Output the [x, y] coordinate of the center of the cell containing the given text.  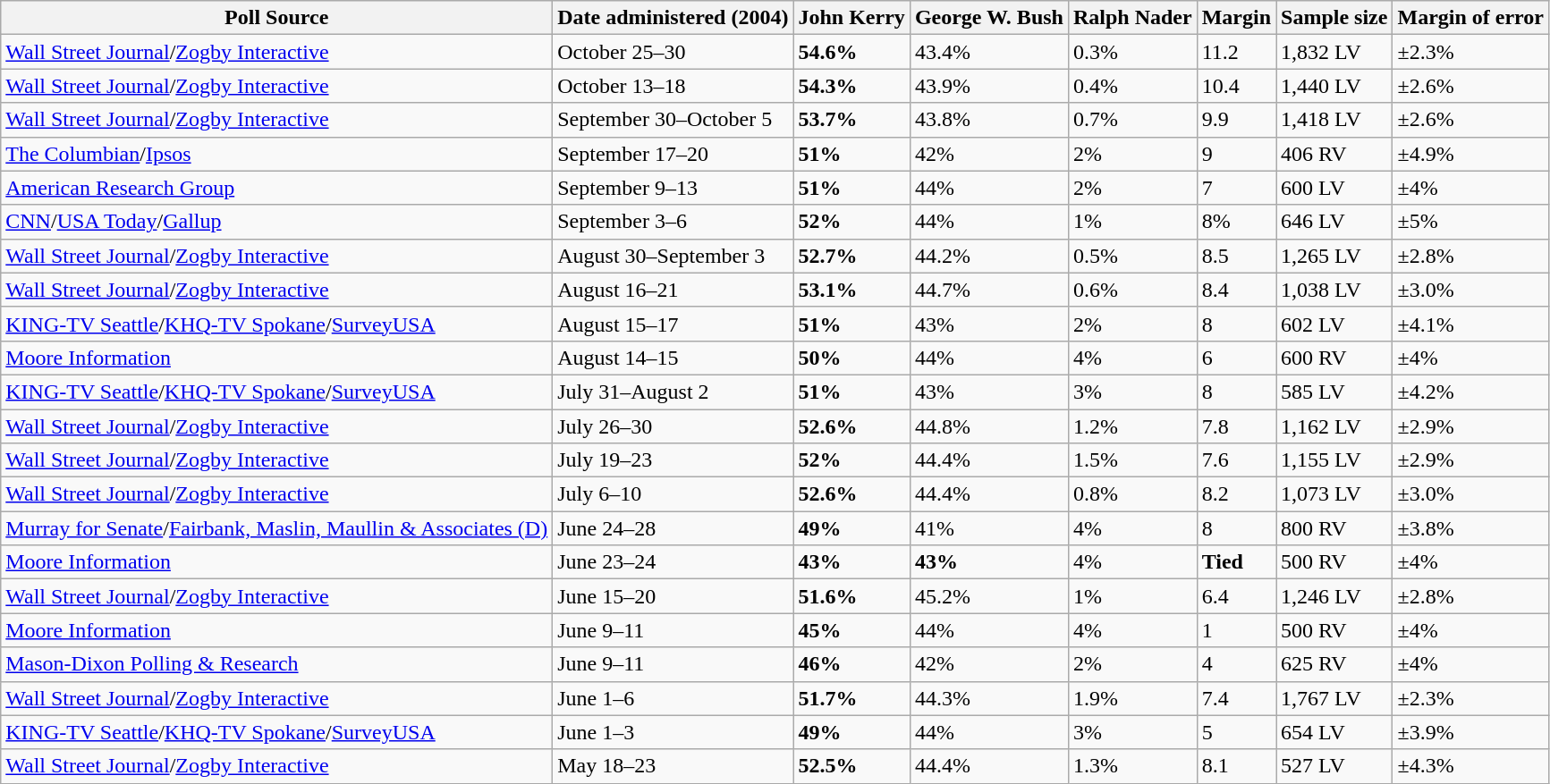
43.8% [989, 120]
1,265 LV [1334, 256]
July 6–10 [673, 494]
0.5% [1132, 256]
Date administered (2004) [673, 18]
1,440 LV [1334, 86]
September 9–13 [673, 188]
527 LV [1334, 766]
Tied [1236, 562]
44.7% [989, 290]
406 RV [1334, 154]
43.9% [989, 86]
±3.8% [1470, 528]
0.8% [1132, 494]
American Research Group [277, 188]
August 15–17 [673, 324]
October 25–30 [673, 52]
±4.2% [1470, 392]
45% [851, 630]
52.7% [851, 256]
1,246 LV [1334, 596]
CNN/USA Today/Gallup [277, 222]
September 30–October 5 [673, 120]
0.6% [1132, 290]
Margin of error [1470, 18]
51.7% [851, 698]
53.7% [851, 120]
1,073 LV [1334, 494]
52.5% [851, 766]
54.6% [851, 52]
5 [1236, 732]
602 LV [1334, 324]
May 18–23 [673, 766]
8% [1236, 222]
9 [1236, 154]
44.2% [989, 256]
June 1–3 [673, 732]
August 16–21 [673, 290]
September 3–6 [673, 222]
1,162 LV [1334, 426]
The Columbian/Ipsos [277, 154]
45.2% [989, 596]
6.4 [1236, 596]
6 [1236, 358]
Murray for Senate/Fairbank, Maslin, Maullin & Associates (D) [277, 528]
53.1% [851, 290]
June 24–28 [673, 528]
Poll Source [277, 18]
1,418 LV [1334, 120]
Ralph Nader [1132, 18]
0.7% [1132, 120]
Margin [1236, 18]
August 14–15 [673, 358]
654 LV [1334, 732]
±4.1% [1470, 324]
John Kerry [851, 18]
1.2% [1132, 426]
1,155 LV [1334, 460]
George W. Bush [989, 18]
50% [851, 358]
July 31–August 2 [673, 392]
±4.9% [1470, 154]
Sample size [1334, 18]
1.5% [1132, 460]
8.1 [1236, 766]
54.3% [851, 86]
51.6% [851, 596]
July 26–30 [673, 426]
August 30–September 3 [673, 256]
8.5 [1236, 256]
July 19–23 [673, 460]
625 RV [1334, 664]
8.4 [1236, 290]
7.4 [1236, 698]
September 17–20 [673, 154]
1,832 LV [1334, 52]
0.3% [1132, 52]
7.6 [1236, 460]
11.2 [1236, 52]
1 [1236, 630]
10.4 [1236, 86]
7 [1236, 188]
9.9 [1236, 120]
44.8% [989, 426]
600 RV [1334, 358]
Mason-Dixon Polling & Research [277, 664]
June 1–6 [673, 698]
±3.9% [1470, 732]
June 15–20 [673, 596]
7.8 [1236, 426]
1.9% [1132, 698]
800 RV [1334, 528]
8.2 [1236, 494]
585 LV [1334, 392]
646 LV [1334, 222]
±4.3% [1470, 766]
41% [989, 528]
October 13–18 [673, 86]
600 LV [1334, 188]
June 23–24 [673, 562]
4 [1236, 664]
±5% [1470, 222]
1.3% [1132, 766]
43.4% [989, 52]
0.4% [1132, 86]
44.3% [989, 698]
1,767 LV [1334, 698]
1,038 LV [1334, 290]
46% [851, 664]
